Detect which cell encompasses the target text, then output its (x, y) center coordinate. 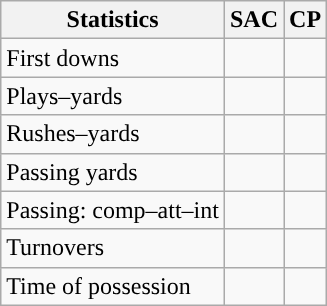
CP (306, 20)
Passing: comp–att–int (113, 210)
Rushes–yards (113, 134)
Time of possession (113, 286)
Turnovers (113, 248)
Passing yards (113, 172)
First downs (113, 58)
Statistics (113, 20)
SAC (254, 20)
Plays–yards (113, 96)
